Output the [X, Y] coordinate of the center of the cell containing the given text.  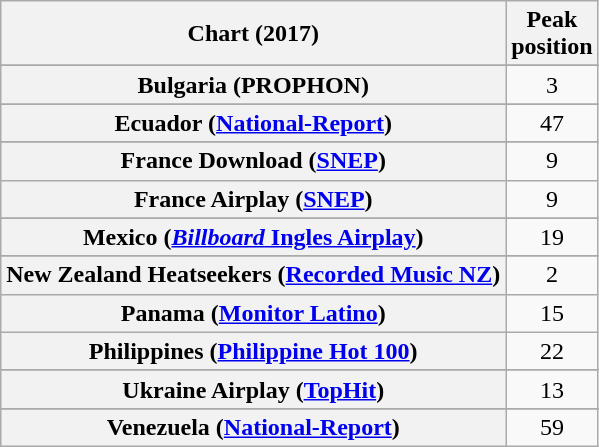
22 [552, 351]
Venezuela (National-Report) [254, 427]
Panama (Monitor Latino) [254, 313]
Mexico (Billboard Ingles Airplay) [254, 237]
13 [552, 389]
New Zealand Heatseekers (Recorded Music NZ) [254, 275]
19 [552, 237]
3 [552, 85]
59 [552, 427]
2 [552, 275]
Ecuador (National-Report) [254, 123]
Ukraine Airplay (TopHit) [254, 389]
Chart (2017) [254, 34]
Peakposition [552, 34]
Philippines (Philippine Hot 100) [254, 351]
47 [552, 123]
France Airplay (SNEP) [254, 199]
15 [552, 313]
France Download (SNEP) [254, 161]
Bulgaria (PROPHON) [254, 85]
